Extract the [X, Y] coordinate from the center of the cell holding the provided text.  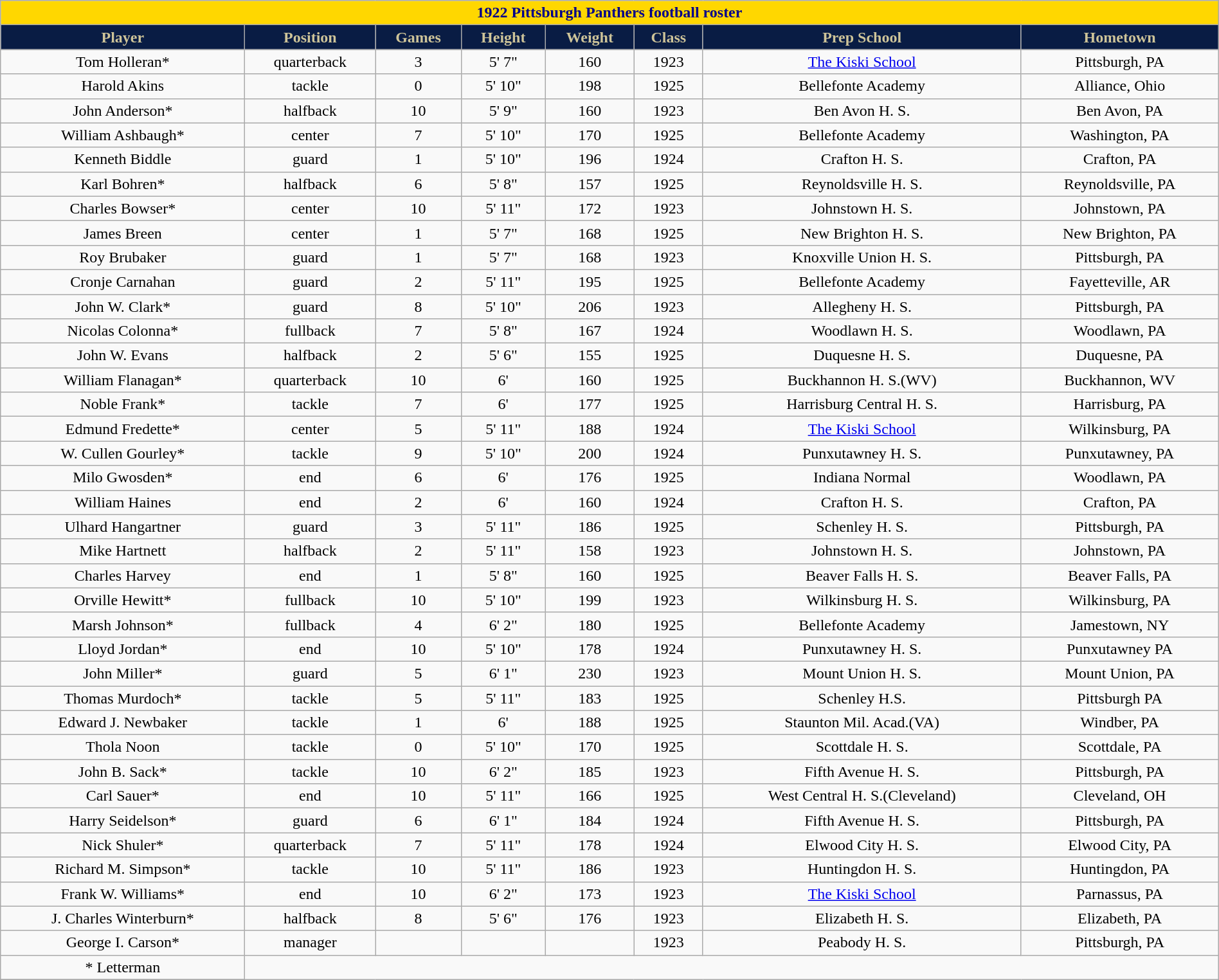
157 [590, 184]
155 [590, 356]
199 [590, 600]
Noble Frank* [123, 404]
Weight [590, 37]
John Miller* [123, 673]
Fayetteville, AR [1120, 282]
Schenley H. S. [862, 527]
230 [590, 673]
Huntingdon, PA [1120, 869]
Woodlawn H. S. [862, 331]
167 [590, 331]
Wilkinsburg H. S. [862, 600]
Elwood City H. S. [862, 845]
180 [590, 624]
198 [590, 86]
Edward J. Newbaker [123, 723]
166 [590, 796]
George I. Carson* [123, 943]
Mount Union, PA [1120, 673]
Nicolas Colonna* [123, 331]
Height [503, 37]
172 [590, 208]
Ben Avon, PA [1120, 111]
Nick Shuler* [123, 845]
Elwood City, PA [1120, 845]
Edmund Fredette* [123, 429]
Milo Gwosden* [123, 478]
Schenley H.S. [862, 698]
W. Cullen Gourley* [123, 453]
Duquesne H. S. [862, 356]
Buckhannon H. S.(WV) [862, 380]
Elizabeth H. S. [862, 918]
Position [310, 37]
Allegheny H. S. [862, 307]
William Flanagan* [123, 380]
5' 9" [503, 111]
183 [590, 698]
John B. Sack* [123, 772]
Scottdale, PA [1120, 747]
Reynoldsville, PA [1120, 184]
Tom Holleran* [123, 62]
Hometown [1120, 37]
185 [590, 772]
New Brighton, PA [1120, 233]
Thomas Murdoch* [123, 698]
Orville Hewitt* [123, 600]
Richard M. Simpson* [123, 869]
Punxutawney, PA [1120, 453]
Washington, PA [1120, 135]
Pittsburgh PA [1120, 698]
Knoxville Union H. S. [862, 257]
Scottdale H. S. [862, 747]
Prep School [862, 37]
New Brighton H. S. [862, 233]
Roy Brubaker [123, 257]
Harold Akins [123, 86]
Windber, PA [1120, 723]
Elizabeth, PA [1120, 918]
Kenneth Biddle [123, 159]
* Letterman [123, 967]
184 [590, 821]
Punxutawney PA [1120, 649]
1922 Pittsburgh Panthers football roster [609, 13]
Reynoldsville H. S. [862, 184]
Buckhannon, WV [1120, 380]
Karl Bohren* [123, 184]
Lloyd Jordan* [123, 649]
West Central H. S.(Cleveland) [862, 796]
Peabody H. S. [862, 943]
158 [590, 551]
173 [590, 894]
Ben Avon H. S. [862, 111]
Staunton Mil. Acad.(VA) [862, 723]
Ulhard Hangartner [123, 527]
4 [418, 624]
Thola Noon [123, 747]
John W. Clark* [123, 307]
Cleveland, OH [1120, 796]
Cronje Carnahan [123, 282]
Huntingdon H. S. [862, 869]
John Anderson* [123, 111]
Mount Union H. S. [862, 673]
Mike Hartnett [123, 551]
9 [418, 453]
Charles Bowser* [123, 208]
Class [669, 37]
Games [418, 37]
Marsh Johnson* [123, 624]
J. Charles Winterburn* [123, 918]
manager [310, 943]
Duquesne, PA [1120, 356]
196 [590, 159]
Player [123, 37]
William Haines [123, 502]
206 [590, 307]
Indiana Normal [862, 478]
Beaver Falls, PA [1120, 576]
Alliance, Ohio [1120, 86]
Harry Seidelson* [123, 821]
Charles Harvey [123, 576]
Beaver Falls H. S. [862, 576]
Harrisburg Central H. S. [862, 404]
Frank W. Williams* [123, 894]
200 [590, 453]
Parnassus, PA [1120, 894]
James Breen [123, 233]
John W. Evans [123, 356]
195 [590, 282]
177 [590, 404]
Carl Sauer* [123, 796]
William Ashbaugh* [123, 135]
Jamestown, NY [1120, 624]
Harrisburg, PA [1120, 404]
